Determine the (x, y) coordinate at the center of the cell enclosing the given text.  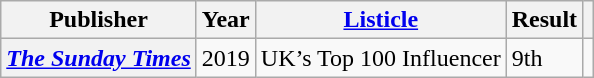
Publisher (99, 20)
Listicle (380, 20)
9th (544, 58)
UK’s Top 100 Influencer (380, 58)
Year (226, 20)
Result (544, 20)
The Sunday Times (99, 58)
2019 (226, 58)
